Search for the cell housing the specified text and yield its [x, y] center coordinate. 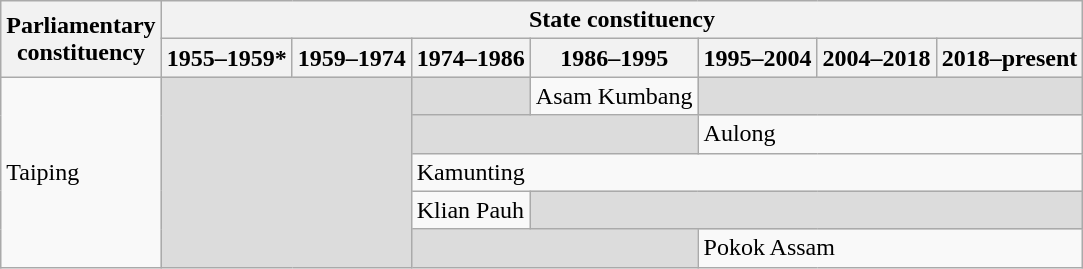
1959–1974 [352, 58]
Pokok Assam [890, 248]
Asam Kumbang [614, 96]
Kamunting [747, 172]
Parliamentaryconstituency [81, 39]
1995–2004 [758, 58]
1974–1986 [470, 58]
Taiping [81, 172]
Aulong [890, 134]
Klian Pauh [470, 210]
State constituency [622, 20]
1955–1959* [226, 58]
1986–1995 [614, 58]
2018–present [1010, 58]
2004–2018 [876, 58]
